Scan for the cell matching the given text and deliver its (x, y) coordinate at center. 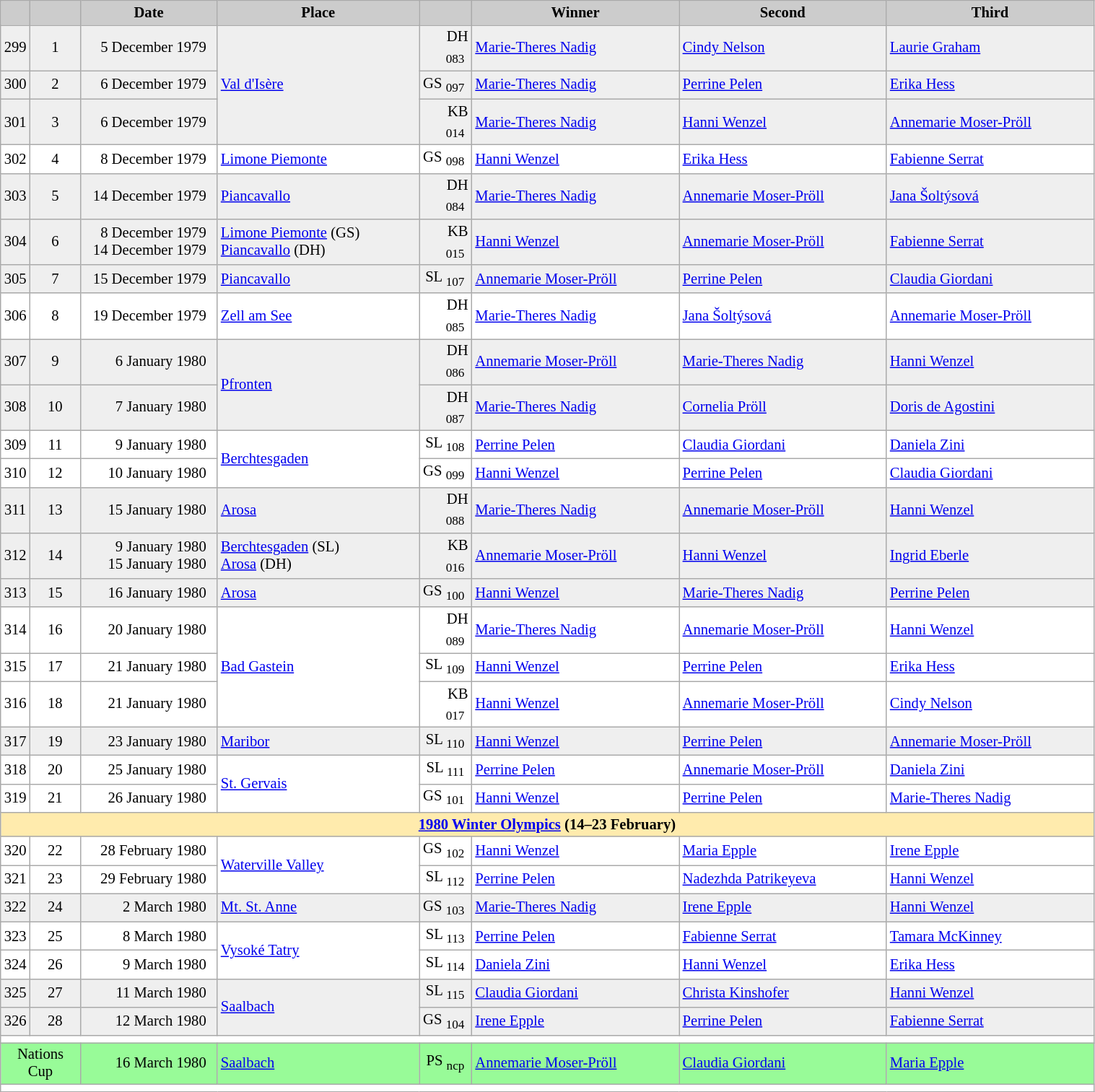
Cornelia Pröll (782, 407)
Tamara McKinney (990, 935)
9 January 1980 (149, 445)
2 March 1980 (149, 908)
307 (16, 361)
Christa Kinshofer (782, 993)
GS 098 (446, 159)
Place (318, 12)
Winner (575, 12)
12 March 1980 (149, 1021)
11 (55, 445)
GS 104 (446, 1021)
GS 097 (446, 85)
322 (16, 908)
23 January 1980 (149, 741)
19 (55, 741)
10 January 1980 (149, 472)
Ingrid Eberle (990, 556)
Doris de Agostini (990, 407)
Val d'Isère (318, 84)
21 (55, 798)
DH 088 (446, 510)
Pfronten (318, 384)
324 (16, 964)
GS 101 (446, 798)
312 (16, 556)
2 (55, 85)
9 (55, 361)
25 January 1980 (149, 769)
Limone Piemonte (318, 159)
315 (16, 667)
KB 017 (446, 704)
DH 089 (446, 629)
16 March 1980 (149, 1063)
1 (55, 48)
PS ncp (446, 1063)
DH 087 (446, 407)
313 (16, 593)
St. Gervais (318, 784)
9 January 1980 15 January 1980 (149, 556)
28 February 1980 (149, 850)
22 (55, 850)
308 (16, 407)
15 December 1979 (149, 279)
26 January 1980 (149, 798)
14 December 1979 (149, 196)
24 (55, 908)
SL 107 (446, 279)
6 (55, 241)
326 (16, 1021)
28 (55, 1021)
19 December 1979 (149, 316)
15 (55, 593)
18 (55, 704)
3 (55, 121)
Nadezhda Patrikeyeva (782, 879)
10 (55, 407)
5 (55, 196)
16 January 1980 (149, 593)
1980 Winter Olympics (14–23 February) (547, 824)
323 (16, 935)
Second (782, 12)
DH 083 (446, 48)
SL 114 (446, 964)
Waterville Valley (318, 865)
16 (55, 629)
8 (55, 316)
SL 112 (446, 879)
SL 111 (446, 769)
Berchtesgaden (SL) Arosa (DH) (318, 556)
Berchtesgaden (318, 459)
GS 102 (446, 850)
303 (16, 196)
311 (16, 510)
SL 110 (446, 741)
Vysoké Tatry (318, 950)
13 (55, 510)
320 (16, 850)
316 (16, 704)
Bad Gastein (318, 667)
8 March 1980 (149, 935)
20 January 1980 (149, 629)
25 (55, 935)
DH 084 (446, 196)
SL 109 (446, 667)
325 (16, 993)
SL 113 (446, 935)
15 January 1980 (149, 510)
23 (55, 879)
SL 108 (446, 445)
GS 100 (446, 593)
26 (55, 964)
4 (55, 159)
304 (16, 241)
14 (55, 556)
299 (16, 48)
KB 014 (446, 121)
310 (16, 472)
8 December 1979 (149, 159)
Mt. St. Anne (318, 908)
20 (55, 769)
319 (16, 798)
314 (16, 629)
KB 016 (446, 556)
GS 103 (446, 908)
Nations Cup (40, 1063)
17 (55, 667)
SL 115 (446, 993)
29 February 1980 (149, 879)
Date (149, 12)
12 (55, 472)
7 January 1980 (149, 407)
11 March 1980 (149, 993)
GS 099 (446, 472)
6 January 1980 (149, 361)
301 (16, 121)
8 December 1979 14 December 1979 (149, 241)
309 (16, 445)
318 (16, 769)
9 March 1980 (149, 964)
317 (16, 741)
7 (55, 279)
300 (16, 85)
306 (16, 316)
27 (55, 993)
Laurie Graham (990, 48)
305 (16, 279)
302 (16, 159)
Maribor (318, 741)
Zell am See (318, 316)
Third (990, 12)
KB 015 (446, 241)
DH 086 (446, 361)
5 December 1979 (149, 48)
DH 085 (446, 316)
Limone Piemonte (GS) Piancavallo (DH) (318, 241)
321 (16, 879)
